Extract the [X, Y] coordinate from the center of the cell holding the provided text.  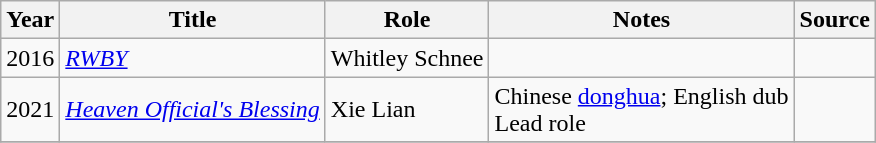
Whitley Schnee [407, 58]
Role [407, 20]
Chinese donghua; English dubLead role [642, 110]
2021 [30, 110]
Notes [642, 20]
Year [30, 20]
RWBY [192, 58]
Title [192, 20]
2016 [30, 58]
Source [834, 20]
Heaven Official's Blessing [192, 110]
Xie Lian [407, 110]
